Locate the cell with the specified text and output its [X, Y] center coordinate. 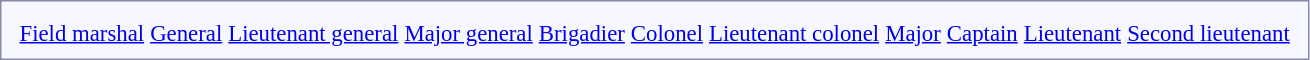
Colonel [666, 33]
Lieutenant colonel [794, 33]
Second lieutenant [1209, 33]
Lieutenant [1072, 33]
Field marshal [82, 33]
Lieutenant general [314, 33]
Brigadier [582, 33]
Major [914, 33]
Major general [468, 33]
Captain [982, 33]
General [186, 33]
